Output the [x, y] coordinate of the center of the cell containing the given text.  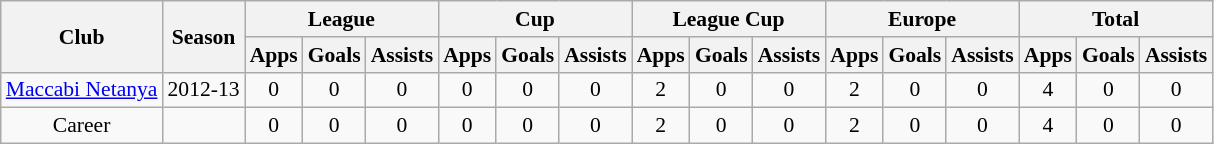
Season [204, 36]
Total [1116, 19]
Career [82, 126]
Europe [922, 19]
Club [82, 36]
Maccabi Netanya [82, 90]
League [342, 19]
Cup [535, 19]
2012-13 [204, 90]
League Cup [729, 19]
